Detect which cell encompasses the target text, then output its (x, y) center coordinate. 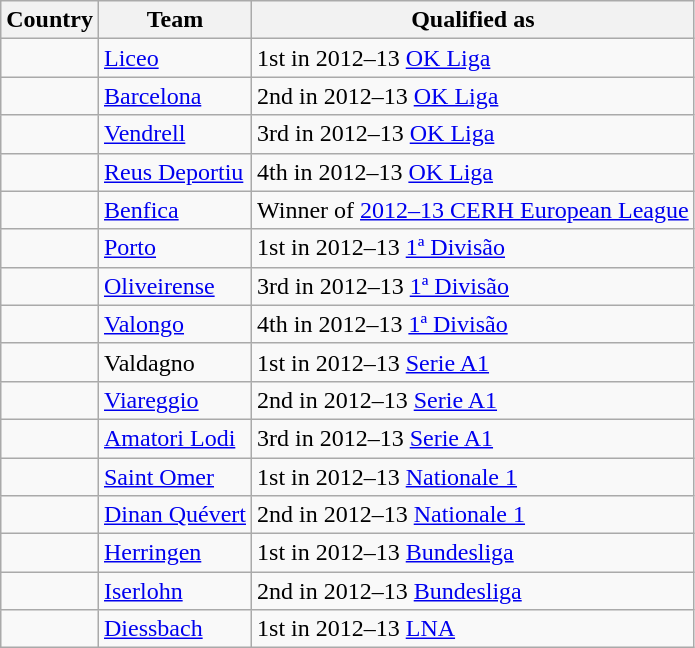
Barcelona (174, 96)
2nd in 2012–13 OK Liga (474, 96)
4th in 2012–13 OK Liga (474, 172)
Vendrell (174, 134)
3rd in 2012–13 Serie A1 (474, 438)
1st in 2012–13 Bundesliga (474, 553)
Liceo (174, 58)
2nd in 2012–13 Bundesliga (474, 591)
Saint Omer (174, 477)
2nd in 2012–13 Serie A1 (474, 400)
1st in 2012–13 LNA (474, 629)
Porto (174, 248)
Team (174, 20)
Winner of 2012–13 CERH European League (474, 210)
Viareggio (174, 400)
Reus Deportiu (174, 172)
Iserlohn (174, 591)
Dinan Quévert (174, 515)
Benfica (174, 210)
Amatori Lodi (174, 438)
Herringen (174, 553)
Valdagno (174, 362)
2nd in 2012–13 Nationale 1 (474, 515)
Country (50, 20)
1st in 2012–13 Serie A1 (474, 362)
Oliveirense (174, 286)
1st in 2012–13 OK Liga (474, 58)
1st in 2012–13 1ª Divisão (474, 248)
Valongo (174, 324)
4th in 2012–13 1ª Divisão (474, 324)
3rd in 2012–13 1ª Divisão (474, 286)
3rd in 2012–13 OK Liga (474, 134)
1st in 2012–13 Nationale 1 (474, 477)
Qualified as (474, 20)
Diessbach (174, 629)
